Extract the [x, y] coordinate from the center of the cell holding the provided text.  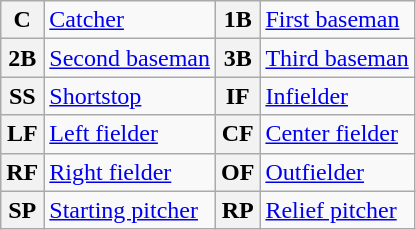
Right fielder [130, 172]
RF [22, 172]
Shortstop [130, 96]
Left fielder [130, 134]
1B [237, 20]
2B [22, 58]
Center fielder [337, 134]
IF [237, 96]
Infielder [337, 96]
OF [237, 172]
Second baseman [130, 58]
CF [237, 134]
RP [237, 210]
SP [22, 210]
Outfielder [337, 172]
Third baseman [337, 58]
LF [22, 134]
Catcher [130, 20]
3B [237, 58]
C [22, 20]
SS [22, 96]
Starting pitcher [130, 210]
Relief pitcher [337, 210]
First baseman [337, 20]
